Return (x, y) of the center of cell containing provided text 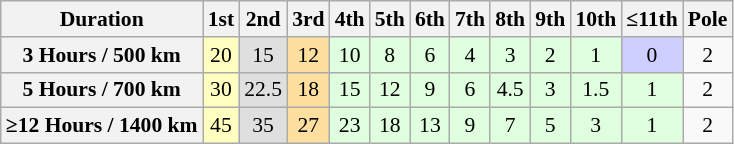
7 (510, 126)
30 (222, 90)
≥12 Hours / 1400 km (102, 126)
8th (510, 19)
≤11th (652, 19)
13 (430, 126)
4th (350, 19)
35 (263, 126)
Duration (102, 19)
3rd (308, 19)
5th (390, 19)
9th (550, 19)
0 (652, 55)
7th (470, 19)
4 (470, 55)
5 Hours / 700 km (102, 90)
5 (550, 126)
2nd (263, 19)
20 (222, 55)
10th (596, 19)
6th (430, 19)
Pole (708, 19)
1st (222, 19)
23 (350, 126)
8 (390, 55)
22.5 (263, 90)
1.5 (596, 90)
27 (308, 126)
3 Hours / 500 km (102, 55)
4.5 (510, 90)
45 (222, 126)
10 (350, 55)
